Pinpoint the cell where the given text exists, returning its (X, Y) midpoint coordinate. 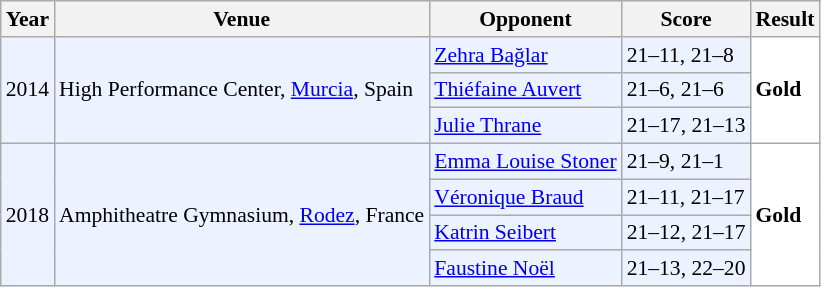
21–13, 22–20 (686, 269)
21–17, 21–13 (686, 126)
2018 (28, 215)
21–6, 21–6 (686, 90)
Result (784, 19)
Score (686, 19)
21–11, 21–8 (686, 55)
Thiéfaine Auvert (525, 90)
Amphitheatre Gymnasium, Rodez, France (242, 215)
Year (28, 19)
21–12, 21–17 (686, 233)
High Performance Center, Murcia, Spain (242, 90)
Opponent (525, 19)
Faustine Noël (525, 269)
Zehra Bağlar (525, 55)
Venue (242, 19)
21–11, 21–17 (686, 197)
21–9, 21–1 (686, 162)
2014 (28, 90)
Emma Louise Stoner (525, 162)
Katrin Seibert (525, 233)
Julie Thrane (525, 126)
Véronique Braud (525, 197)
